Extract the (x, y) coordinate from the center of the cell holding the provided text.  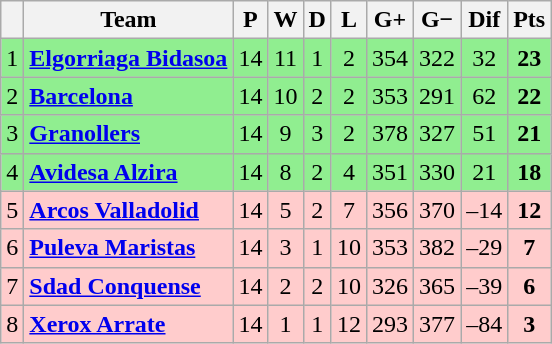
9 (286, 134)
370 (438, 210)
G+ (390, 20)
Xerox Arrate (128, 324)
365 (438, 286)
11 (286, 58)
G− (438, 20)
Barcelona (128, 96)
351 (390, 172)
330 (438, 172)
–39 (484, 286)
Pts (530, 20)
327 (438, 134)
62 (484, 96)
356 (390, 210)
Arcos Valladolid (128, 210)
–84 (484, 324)
291 (438, 96)
Granollers (128, 134)
18 (530, 172)
Avidesa Alzira (128, 172)
Team (128, 20)
378 (390, 134)
Sdad Conquense (128, 286)
377 (438, 324)
P (250, 20)
23 (530, 58)
32 (484, 58)
W (286, 20)
354 (390, 58)
293 (390, 324)
L (348, 20)
326 (390, 286)
51 (484, 134)
322 (438, 58)
–14 (484, 210)
Puleva Maristas (128, 248)
D (317, 20)
22 (530, 96)
–29 (484, 248)
Dif (484, 20)
Elgorriaga Bidasoa (128, 58)
382 (438, 248)
